Return [x, y] of the center of cell containing provided text 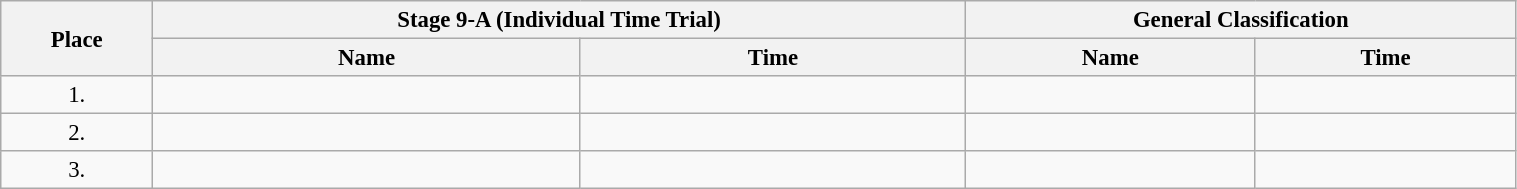
1. [77, 95]
Stage 9-A (Individual Time Trial) [560, 20]
3. [77, 170]
Place [77, 38]
General Classification [1242, 20]
2. [77, 133]
